From the cell containing the given text, extract its center point as [x, y] coordinate. 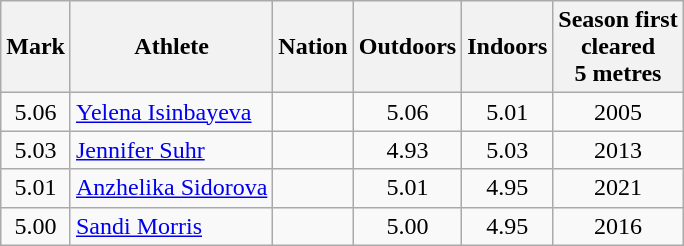
2005 [618, 112]
Nation [313, 47]
Indoors [508, 47]
2016 [618, 226]
Athlete [171, 47]
Season firstcleared5 metres [618, 47]
2013 [618, 150]
Anzhelika Sidorova [171, 188]
Sandi Morris [171, 226]
Jennifer Suhr [171, 150]
Outdoors [407, 47]
Mark [36, 47]
4.93 [407, 150]
2021 [618, 188]
Yelena Isinbayeva [171, 112]
